Pinpoint the cell where the given text exists, returning its (x, y) midpoint coordinate. 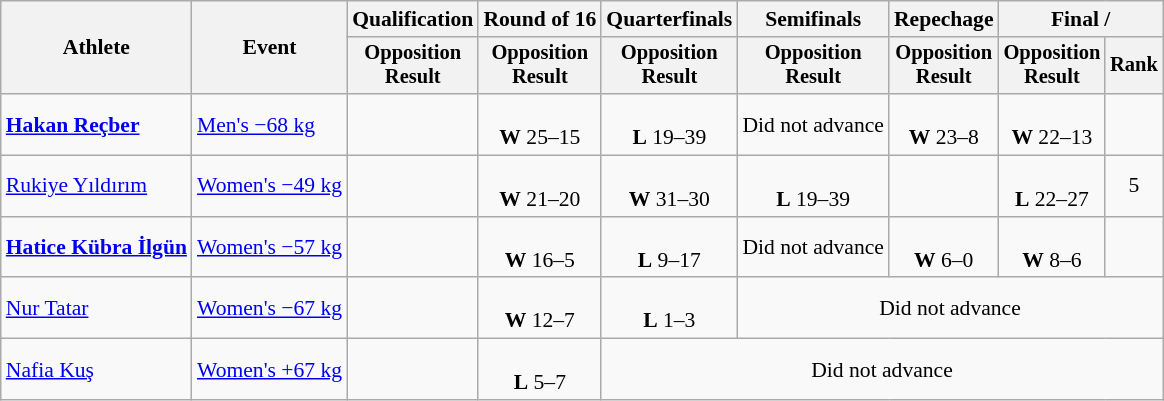
Hatice Kübra İlgün (96, 248)
L 5–7 (540, 370)
Women's −57 kg (270, 248)
Repechage (944, 19)
Round of 16 (540, 19)
Quarterfinals (669, 19)
W 12–7 (540, 308)
W 22–13 (1052, 124)
L 9–17 (669, 248)
Hakan Reçber (96, 124)
W 8–6 (1052, 248)
Qualification (412, 19)
Women's −67 kg (270, 308)
Women's +67 kg (270, 370)
Event (270, 48)
W 25–15 (540, 124)
Nafia Kuş (96, 370)
W 16–5 (540, 248)
L 22–27 (1052, 186)
Rukiye Yıldırım (96, 186)
Final / (1081, 19)
Men's −68 kg (270, 124)
L 1–3 (669, 308)
5 (1134, 186)
Athlete (96, 48)
W 23–8 (944, 124)
Semifinals (813, 19)
Nur Tatar (96, 308)
W 6–0 (944, 248)
W 21–20 (540, 186)
W 31–30 (669, 186)
Women's −49 kg (270, 186)
Rank (1134, 66)
